Determine the [x, y] coordinate at the center of the cell enclosing the given text.  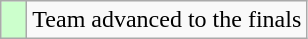
Team advanced to the finals [167, 20]
